Return the (x, y) coordinate for the center point of the cell that contains the specified text.  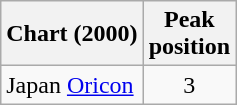
3 (189, 85)
Peakposition (189, 34)
Chart (2000) (72, 34)
Japan Oricon (72, 85)
